Scan for the cell matching the given text and deliver its (x, y) coordinate at center. 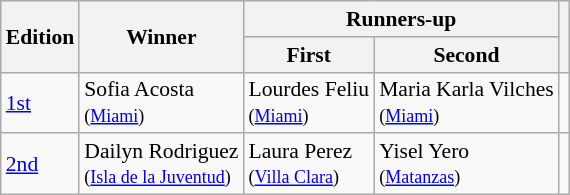
2nd (40, 164)
Sofia Acosta(Miami) (161, 102)
Lourdes Feliu(Miami) (308, 102)
Runners-up (400, 19)
Winner (161, 36)
Maria Karla Vilches(Miami) (466, 102)
Dailyn Rodriguez(Isla de la Juventud) (161, 164)
Edition (40, 36)
First (308, 55)
Yisel Yero(Matanzas) (466, 164)
1st (40, 102)
Laura Perez(Villa Clara) (308, 164)
Second (466, 55)
